Find where the given text appears and provide that cell's center as [X, Y] coordinate. 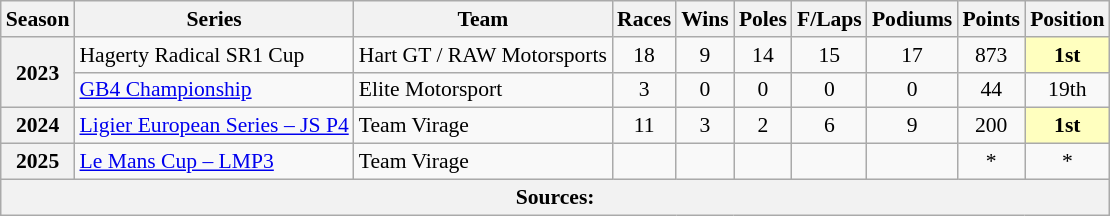
Team [483, 19]
11 [644, 126]
Hart GT / RAW Motorsports [483, 55]
17 [912, 55]
873 [991, 55]
Position [1067, 19]
Ligier European Series – JS P4 [214, 126]
14 [763, 55]
2024 [38, 126]
200 [991, 126]
Season [38, 19]
Hagerty Radical SR1 Cup [214, 55]
15 [830, 55]
Elite Motorsport [483, 90]
Sources: [556, 197]
GB4 Championship [214, 90]
2025 [38, 162]
Podiums [912, 19]
2023 [38, 72]
Wins [705, 19]
19th [1067, 90]
2 [763, 126]
F/Laps [830, 19]
44 [991, 90]
Le Mans Cup – LMP3 [214, 162]
Poles [763, 19]
6 [830, 126]
Points [991, 19]
Races [644, 19]
Series [214, 19]
18 [644, 55]
